For the text-containing cell, return its midpoint in [X, Y] coordinate format. 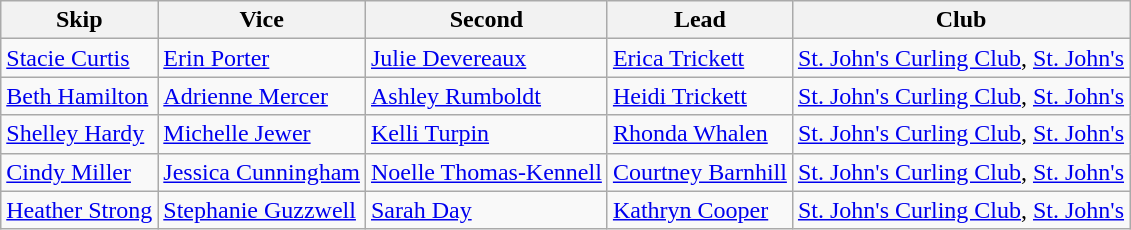
Jessica Cunningham [262, 172]
Erin Porter [262, 58]
Courtney Barnhill [700, 172]
Second [486, 20]
Adrienne Mercer [262, 96]
Club [960, 20]
Stephanie Guzzwell [262, 210]
Shelley Hardy [80, 134]
Heidi Trickett [700, 96]
Erica Trickett [700, 58]
Heather Strong [80, 210]
Kelli Turpin [486, 134]
Vice [262, 20]
Stacie Curtis [80, 58]
Kathryn Cooper [700, 210]
Lead [700, 20]
Rhonda Whalen [700, 134]
Michelle Jewer [262, 134]
Cindy Miller [80, 172]
Ashley Rumboldt [486, 96]
Beth Hamilton [80, 96]
Noelle Thomas-Kennell [486, 172]
Sarah Day [486, 210]
Skip [80, 20]
Julie Devereaux [486, 58]
